Detect which cell encompasses the target text, then output its [x, y] center coordinate. 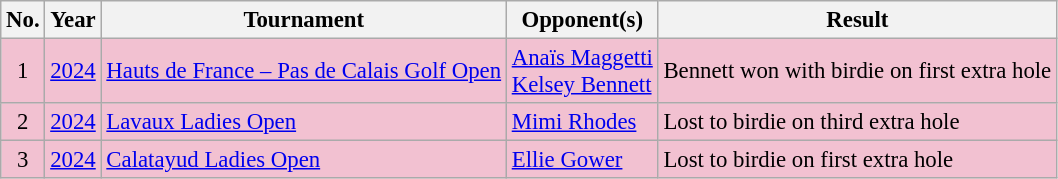
Calatayud Ladies Open [304, 160]
Lost to birdie on third extra hole [857, 122]
Hauts de France – Pas de Calais Golf Open [304, 72]
Ellie Gower [582, 160]
Anaïs Maggetti Kelsey Bennett [582, 72]
No. [23, 20]
Mimi Rhodes [582, 122]
Result [857, 20]
3 [23, 160]
Lavaux Ladies Open [304, 122]
Lost to birdie on first extra hole [857, 160]
1 [23, 72]
Tournament [304, 20]
2 [23, 122]
Opponent(s) [582, 20]
Bennett won with birdie on first extra hole [857, 72]
Year [73, 20]
